Locate the cell with the specified text and output its (x, y) center coordinate. 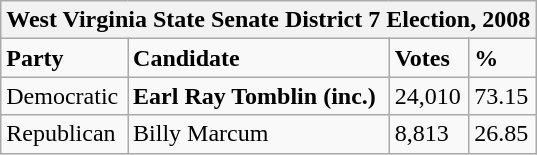
26.85 (502, 134)
Republican (64, 134)
Billy Marcum (259, 134)
8,813 (428, 134)
24,010 (428, 96)
73.15 (502, 96)
Democratic (64, 96)
Votes (428, 58)
Earl Ray Tomblin (inc.) (259, 96)
% (502, 58)
West Virginia State Senate District 7 Election, 2008 (268, 20)
Party (64, 58)
Candidate (259, 58)
